Scan for the cell matching the given text and deliver its [x, y] coordinate at center. 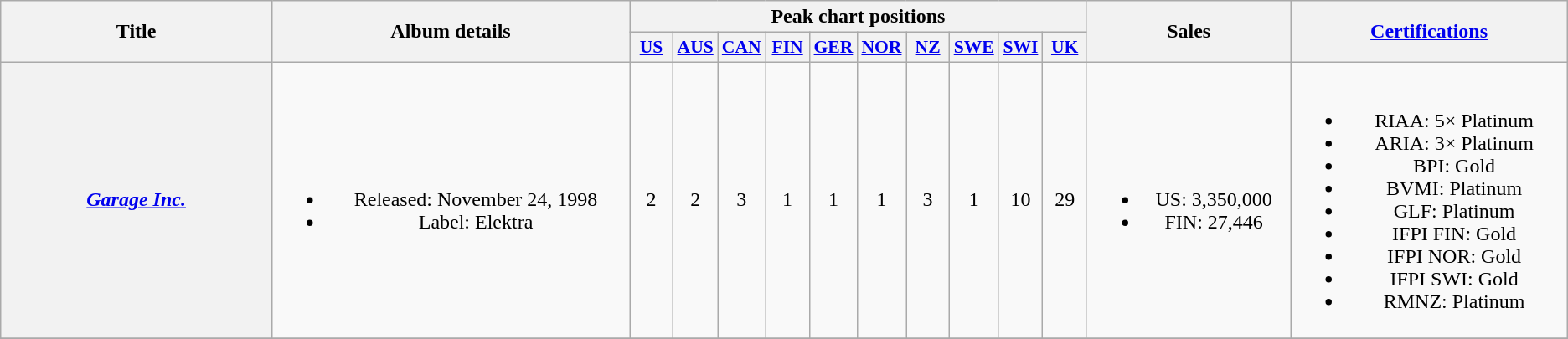
US: 3,350,000FIN: 27,446 [1189, 199]
SWE [974, 48]
10 [1020, 199]
Sales [1189, 32]
Title [137, 32]
29 [1065, 199]
AUS [695, 48]
NOR [881, 48]
Released: November 24, 1998Label: Elektra [451, 199]
FIN [787, 48]
US [652, 48]
Peak chart positions [859, 17]
CAN [742, 48]
RIAA: 5× PlatinumARIA: 3× PlatinumBPI: GoldBVMI: PlatinumGLF: PlatinumIFPI FIN: GoldIFPI NOR: GoldIFPI SWI: GoldRMNZ: Platinum [1429, 199]
Album details [451, 32]
Garage Inc. [137, 199]
NZ [928, 48]
SWI [1020, 48]
Certifications [1429, 32]
GER [833, 48]
UK [1065, 48]
